Output the [x, y] coordinate of the center of the cell containing the given text.  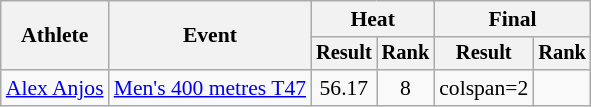
Men's 400 metres T47 [210, 88]
Final [512, 19]
8 [406, 88]
colspan=2 [484, 88]
Alex Anjos [55, 88]
Event [210, 36]
Athlete [55, 36]
56.17 [344, 88]
Heat [372, 19]
